Return the [x, y] coordinate for the center point of the cell that contains the specified text.  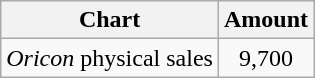
Oricon physical sales [110, 58]
Amount [266, 20]
Chart [110, 20]
9,700 [266, 58]
